Search for the cell housing the specified text and yield its (x, y) center coordinate. 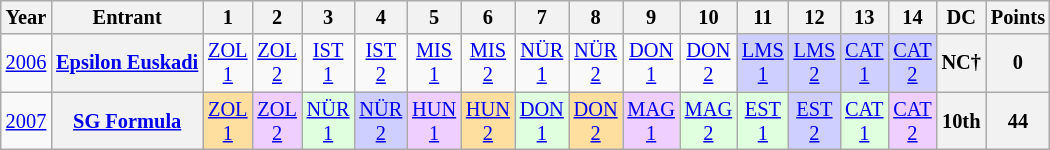
0 (1018, 63)
EST2 (815, 121)
13 (864, 17)
MIS2 (488, 63)
44 (1018, 121)
IST2 (380, 63)
LMS1 (763, 63)
11 (763, 17)
MAG2 (708, 121)
5 (434, 17)
6 (488, 17)
HUN1 (434, 121)
NC† (962, 63)
MIS1 (434, 63)
DC (962, 17)
1 (228, 17)
10 (708, 17)
8 (596, 17)
2007 (26, 121)
12 (815, 17)
7 (542, 17)
2006 (26, 63)
SG Formula (127, 121)
EST1 (763, 121)
Epsilon Euskadi (127, 63)
IST1 (328, 63)
MAG1 (650, 121)
Points (1018, 17)
9 (650, 17)
LMS2 (815, 63)
Year (26, 17)
14 (912, 17)
3 (328, 17)
10th (962, 121)
HUN2 (488, 121)
Entrant (127, 17)
4 (380, 17)
2 (276, 17)
